Output the [X, Y] coordinate of the center of the cell containing the given text.  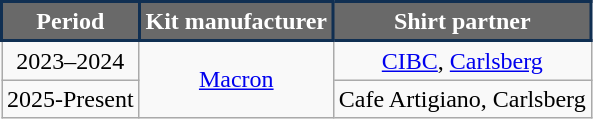
CIBC, Carlsberg [462, 60]
Kit manufacturer [236, 22]
Macron [236, 80]
Shirt partner [462, 22]
2023–2024 [71, 60]
Cafe Artigiano, Carlsberg [462, 99]
Period [71, 22]
2025-Present [71, 99]
